Search for the cell housing the specified text and yield its (X, Y) center coordinate. 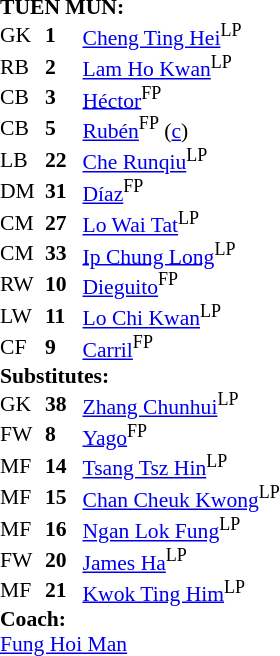
16 (64, 528)
33 (64, 254)
Ngan Lok FungLP (180, 528)
Lam Ho KwanLP (180, 66)
LB (22, 160)
15 (64, 498)
Zhang ChunhuiLP (180, 404)
9 (64, 346)
Tsang Tsz HinLP (180, 466)
Ip Chung LongLP (180, 254)
22 (64, 160)
Lo Wai TatLP (180, 222)
2 (64, 66)
27 (64, 222)
CF (22, 346)
CarrilFP (180, 346)
Coach: (140, 620)
Kwok Ting HimLP (180, 590)
Cheng Ting HeiLP (180, 36)
James HaLP (180, 560)
5 (64, 128)
10 (64, 284)
DM (22, 190)
RB (22, 66)
20 (64, 560)
RW (22, 284)
HéctorFP (180, 98)
RubénFP (c) (180, 128)
3 (64, 98)
21 (64, 590)
11 (64, 316)
Lo Chi KwanLP (180, 316)
38 (64, 404)
DíazFP (180, 190)
31 (64, 190)
DieguitoFP (180, 284)
Substitutes: (140, 376)
8 (64, 434)
LW (22, 316)
Che RunqiuLP (180, 160)
1 (64, 36)
14 (64, 466)
YagoFP (180, 434)
Chan Cheuk KwongLP (180, 498)
